Provide the [X, Y] coordinate of the cell's center where the given text is located.  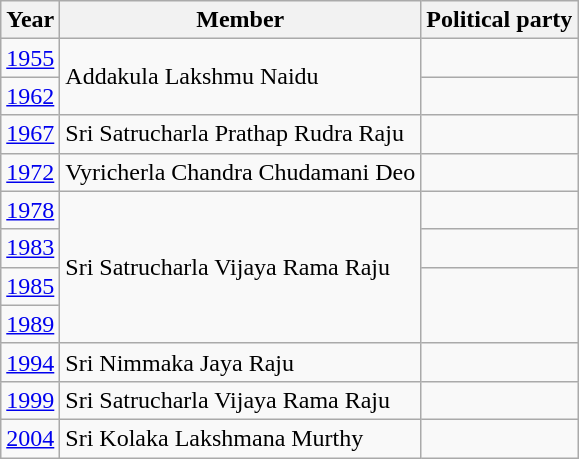
Member [240, 20]
1983 [30, 248]
2004 [30, 438]
Sri Kolaka Lakshmana Murthy [240, 438]
1999 [30, 400]
1972 [30, 172]
Sri Satrucharla Prathap Rudra Raju [240, 134]
Political party [500, 20]
Year [30, 20]
1978 [30, 210]
1989 [30, 324]
1967 [30, 134]
1955 [30, 58]
1985 [30, 286]
Vyricherla Chandra Chudamani Deo [240, 172]
Addakula Lakshmu Naidu [240, 77]
Sri Nimmaka Jaya Raju [240, 362]
1962 [30, 96]
1994 [30, 362]
